Scan for the cell matching the given text and deliver its [x, y] coordinate at center. 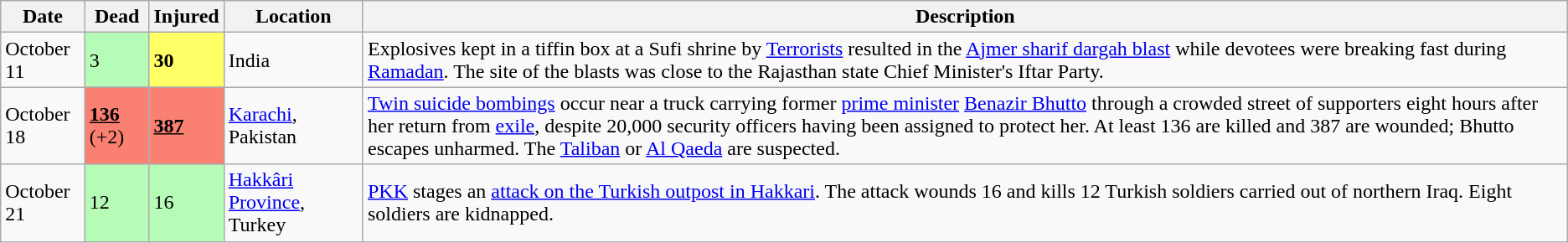
Description [965, 17]
12 [117, 203]
October 21 [44, 203]
Date [44, 17]
16 [186, 203]
30 [186, 60]
October 18 [44, 126]
387 [186, 126]
Injured [186, 17]
India [293, 60]
136 (+2) [117, 126]
Location [293, 17]
Hakkâri Province, Turkey [293, 203]
Dead [117, 17]
3 [117, 60]
October 11 [44, 60]
Karachi, Pakistan [293, 126]
